Capture the cell that displays the provided text and extract its [x, y] central coordinate. 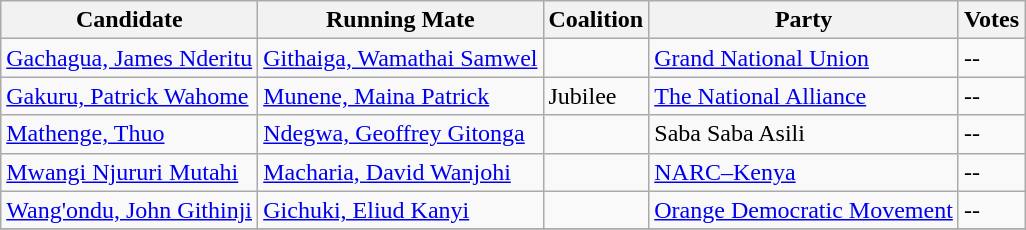
Orange Democratic Movement [804, 210]
Jubilee [596, 96]
Coalition [596, 20]
Grand National Union [804, 58]
Mwangi Njururi Mutahi [130, 172]
NARC–Kenya [804, 172]
Saba Saba Asili [804, 134]
Macharia, David Wanjohi [400, 172]
The National Alliance [804, 96]
Votes [991, 20]
Munene, Maina Patrick [400, 96]
Githaiga, Wamathai Samwel [400, 58]
Ndegwa, Geoffrey Gitonga [400, 134]
Gachagua, James Nderitu [130, 58]
Running Mate [400, 20]
Mathenge, Thuo [130, 134]
Party [804, 20]
Wang'ondu, John Githinji [130, 210]
Gakuru, Patrick Wahome [130, 96]
Candidate [130, 20]
Gichuki, Eliud Kanyi [400, 210]
